Find where the given text appears and provide that cell's center as (X, Y) coordinate. 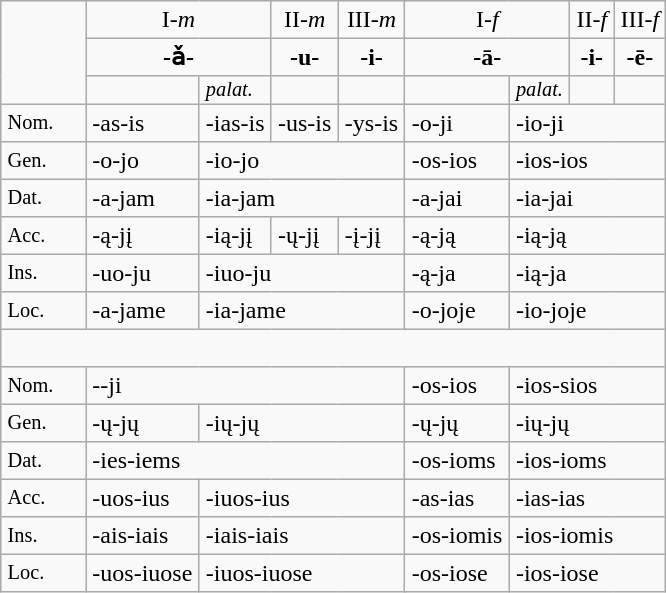
-uo-ju (142, 273)
II-f (592, 20)
I-m (179, 20)
-ys-is (372, 123)
-ios-iomis (588, 535)
-uos-ius (142, 498)
-ą-ja (457, 273)
III-m (372, 20)
-ią-ją (588, 235)
-ų-jį (304, 235)
-u- (304, 57)
-iais-iais (302, 535)
-ia-jai (588, 198)
-ē- (640, 57)
-ią-ja (588, 273)
-uos-iuose (142, 573)
-ias-is (235, 123)
-ios-ios (588, 160)
-ią-jį (235, 235)
-ias-ias (588, 498)
II-m (304, 20)
-o-joje (457, 310)
-ą-ją (457, 235)
-ios-sios (588, 385)
-as-ias (457, 498)
-os-iose (457, 573)
-į-jį (372, 235)
-io-jo (302, 160)
-o-jo (142, 160)
-a-jam (142, 198)
-ies-iems (246, 460)
-io-joje (588, 310)
-io-ji (588, 123)
-iuos-ius (302, 498)
-ios-ioms (588, 460)
-ais-iais (142, 535)
-a-jame (142, 310)
-iuos-iuose (302, 573)
III-f (640, 20)
-iuo-ju (302, 273)
-ios-iose (588, 573)
-as-is (142, 123)
-os-iomis (457, 535)
I-f (488, 20)
-ǎ- (179, 57)
--ji (246, 385)
-o-ji (457, 123)
-ā- (488, 57)
-ia-jame (302, 310)
-os-ioms (457, 460)
-us-is (304, 123)
-a-jai (457, 198)
-ia-jam (302, 198)
-ą-jį (142, 235)
